Find where the given text appears and provide that cell's center as (X, Y) coordinate. 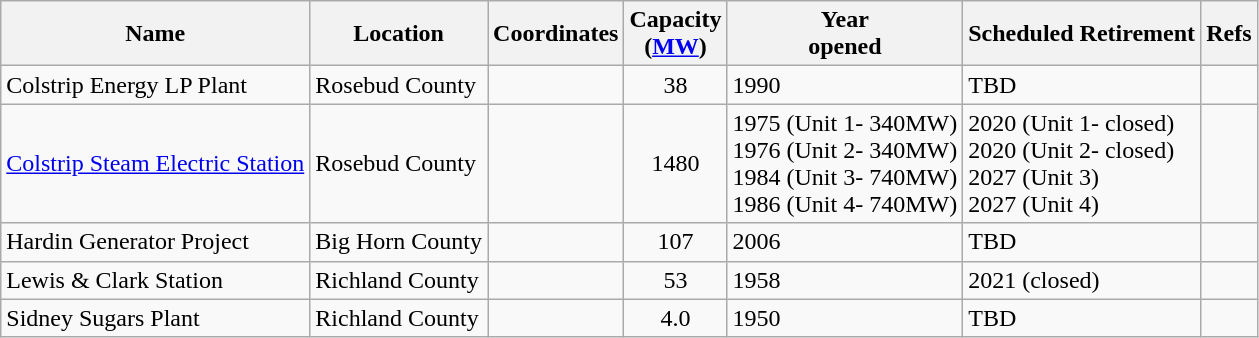
1990 (845, 85)
Big Horn County (399, 242)
2020 (Unit 1- closed)2020 (Unit 2- closed)2027 (Unit 3)2027 (Unit 4) (1082, 164)
2021 (closed) (1082, 280)
Name (156, 34)
1958 (845, 280)
53 (676, 280)
Sidney Sugars Plant (156, 318)
Coordinates (556, 34)
1950 (845, 318)
Capacity(MW) (676, 34)
2006 (845, 242)
Scheduled Retirement (1082, 34)
Location (399, 34)
1975 (Unit 1- 340MW)1976 (Unit 2- 340MW)1984 (Unit 3- 740MW)1986 (Unit 4- 740MW) (845, 164)
Lewis & Clark Station (156, 280)
Hardin Generator Project (156, 242)
1480 (676, 164)
107 (676, 242)
4.0 (676, 318)
Refs (1229, 34)
Colstrip Steam Electric Station (156, 164)
Colstrip Energy LP Plant (156, 85)
Yearopened (845, 34)
38 (676, 85)
